Return the [X, Y] coordinate for the center point of the cell that contains the specified text.  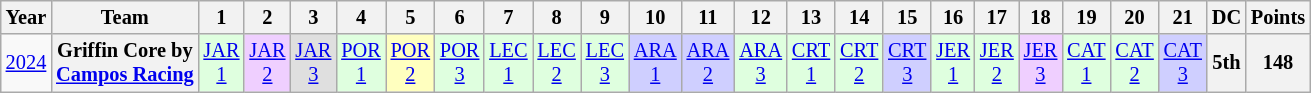
14 [859, 17]
11 [708, 17]
JAR1 [221, 63]
18 [1041, 17]
ARA2 [708, 63]
1 [221, 17]
20 [1134, 17]
CAT1 [1086, 63]
17 [997, 17]
ARA1 [656, 63]
10 [656, 17]
JAR3 [313, 63]
LEC1 [508, 63]
CAT3 [1183, 63]
DC [1226, 17]
16 [953, 17]
Year [26, 17]
CRT1 [811, 63]
CAT2 [1134, 63]
19 [1086, 17]
JER2 [997, 63]
12 [760, 17]
2 [267, 17]
15 [907, 17]
4 [360, 17]
13 [811, 17]
LEC2 [556, 63]
Griffin Core byCampos Racing [124, 63]
ARA3 [760, 63]
6 [460, 17]
9 [605, 17]
5th [1226, 63]
POR1 [360, 63]
Points [1278, 17]
CRT2 [859, 63]
Team [124, 17]
5 [410, 17]
2024 [26, 63]
JER1 [953, 63]
LEC3 [605, 63]
JAR2 [267, 63]
148 [1278, 63]
POR2 [410, 63]
3 [313, 17]
JER3 [1041, 63]
7 [508, 17]
21 [1183, 17]
8 [556, 17]
POR3 [460, 63]
CRT3 [907, 63]
